Pinpoint the cell where the given text exists, returning its [x, y] midpoint coordinate. 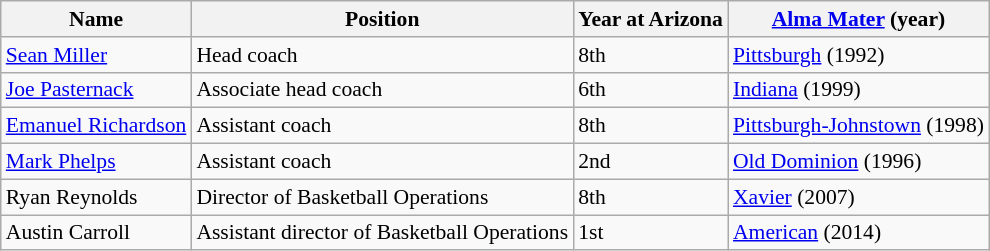
Emanuel Richardson [96, 126]
Indiana (1999) [858, 90]
Director of Basketball Operations [382, 197]
Ryan Reynolds [96, 197]
Name [96, 19]
2nd [650, 162]
Associate head coach [382, 90]
1st [650, 233]
American (2014) [858, 233]
6th [650, 90]
Pittsburgh-Johnstown (1998) [858, 126]
Austin Carroll [96, 233]
Joe Pasternack [96, 90]
Pittsburgh (1992) [858, 55]
Xavier (2007) [858, 197]
Alma Mater (year) [858, 19]
Year at Arizona [650, 19]
Assistant director of Basketball Operations [382, 233]
Head coach [382, 55]
Old Dominion (1996) [858, 162]
Position [382, 19]
Mark Phelps [96, 162]
Sean Miller [96, 55]
